Identify which cell holds the provided text, then report its [x, y] central coordinate. 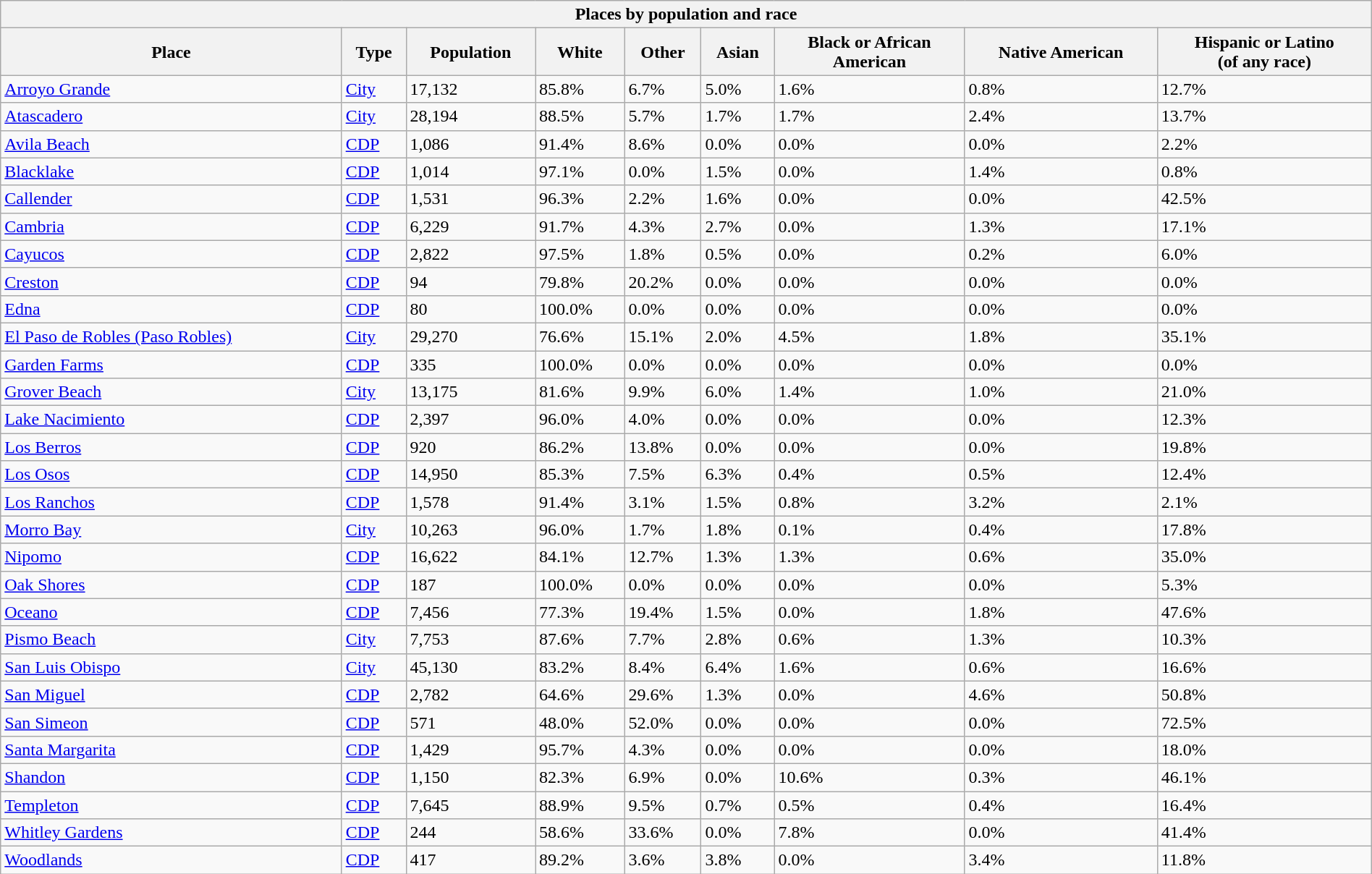
Callender [171, 199]
5.0% [738, 89]
17.1% [1264, 226]
Native American [1061, 52]
0.1% [870, 530]
2,822 [470, 254]
97.5% [580, 254]
87.6% [580, 640]
13,175 [470, 392]
28,194 [470, 116]
94 [470, 281]
6.7% [663, 89]
9.9% [663, 392]
88.5% [580, 116]
244 [470, 833]
2,397 [470, 420]
Black or AfricanAmerican [870, 52]
17.8% [1264, 530]
85.8% [580, 89]
76.6% [580, 336]
Whitley Gardens [171, 833]
42.5% [1264, 199]
97.1% [580, 171]
Population [470, 52]
0.3% [1061, 777]
Type [373, 52]
16.4% [1264, 805]
77.3% [580, 612]
7,753 [470, 640]
7.7% [663, 640]
2.1% [1264, 502]
11.8% [1264, 860]
14,950 [470, 475]
San Simeon [171, 722]
13.8% [663, 447]
Nipomo [171, 557]
52.0% [663, 722]
35.0% [1264, 557]
Places by population and race [686, 14]
86.2% [580, 447]
82.3% [580, 777]
4.5% [870, 336]
2.7% [738, 226]
571 [470, 722]
Cambria [171, 226]
3.1% [663, 502]
84.1% [580, 557]
1,014 [470, 171]
1,086 [470, 144]
Santa Margarita [171, 750]
417 [470, 860]
0.2% [1061, 254]
48.0% [580, 722]
41.4% [1264, 833]
2.0% [738, 336]
Woodlands [171, 860]
88.9% [580, 805]
3.4% [1061, 860]
Creston [171, 281]
Garden Farms [171, 364]
1.0% [1061, 392]
San Luis Obispo [171, 667]
20.2% [663, 281]
46.1% [1264, 777]
Templeton [171, 805]
Oceano [171, 612]
El Paso de Robles (Paso Robles) [171, 336]
187 [470, 585]
Hispanic or Latino(of any race) [1264, 52]
64.6% [580, 695]
12.4% [1264, 475]
Blacklake [171, 171]
2,782 [470, 695]
Asian [738, 52]
79.8% [580, 281]
Los Berros [171, 447]
19.4% [663, 612]
2.8% [738, 640]
Edna [171, 309]
San Miguel [171, 695]
72.5% [1264, 722]
29.6% [663, 695]
10,263 [470, 530]
2.4% [1061, 116]
4.0% [663, 420]
7,645 [470, 805]
1,578 [470, 502]
7.8% [870, 833]
Grover Beach [171, 392]
8.4% [663, 667]
8.6% [663, 144]
5.7% [663, 116]
Avila Beach [171, 144]
29,270 [470, 336]
81.6% [580, 392]
White [580, 52]
Morro Bay [171, 530]
6.3% [738, 475]
920 [470, 447]
15.1% [663, 336]
16.6% [1264, 667]
10.3% [1264, 640]
Other [663, 52]
18.0% [1264, 750]
Shandon [171, 777]
0.7% [738, 805]
13.7% [1264, 116]
9.5% [663, 805]
7.5% [663, 475]
Atascadero [171, 116]
6.9% [663, 777]
95.7% [580, 750]
83.2% [580, 667]
Cayucos [171, 254]
335 [470, 364]
4.6% [1061, 695]
89.2% [580, 860]
6,229 [470, 226]
17,132 [470, 89]
3.6% [663, 860]
1,531 [470, 199]
91.7% [580, 226]
Pismo Beach [171, 640]
Arroyo Grande [171, 89]
21.0% [1264, 392]
Place [171, 52]
3.2% [1061, 502]
3.8% [738, 860]
1,150 [470, 777]
80 [470, 309]
Lake Nacimiento [171, 420]
33.6% [663, 833]
Oak Shores [171, 585]
6.4% [738, 667]
12.3% [1264, 420]
96.3% [580, 199]
Los Osos [171, 475]
50.8% [1264, 695]
7,456 [470, 612]
16,622 [470, 557]
10.6% [870, 777]
35.1% [1264, 336]
19.8% [1264, 447]
Los Ranchos [171, 502]
85.3% [580, 475]
58.6% [580, 833]
45,130 [470, 667]
1,429 [470, 750]
5.3% [1264, 585]
47.6% [1264, 612]
